Extract the (X, Y) coordinate from the center of the cell holding the provided text.  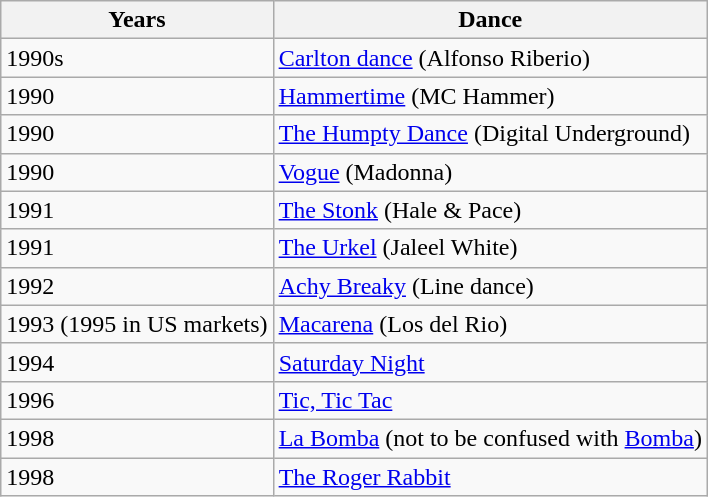
Years (137, 20)
1996 (137, 400)
Achy Breaky (Line dance) (490, 286)
1993 (1995 in US markets) (137, 324)
The Roger Rabbit (490, 477)
1994 (137, 362)
1992 (137, 286)
Macarena (Los del Rio) (490, 324)
The Urkel (Jaleel White) (490, 248)
Tic, Tic Tac (490, 400)
Saturday Night (490, 362)
The Humpty Dance (Digital Underground) (490, 134)
The Stonk (Hale & Pace) (490, 210)
1990s (137, 58)
Hammertime (MC Hammer) (490, 96)
Vogue (Madonna) (490, 172)
Dance (490, 20)
La Bomba (not to be confused with Bomba) (490, 438)
Carlton dance (Alfonso Riberio) (490, 58)
